Find where the given text appears and provide that cell's center as [X, Y] coordinate. 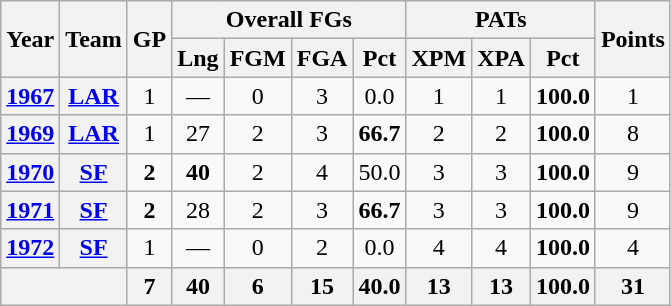
Year [30, 39]
50.0 [380, 172]
1970 [30, 172]
31 [632, 286]
Points [632, 39]
1969 [30, 134]
XPM [439, 58]
FGA [322, 58]
6 [258, 286]
28 [198, 210]
7 [149, 286]
PATs [500, 20]
1971 [30, 210]
1972 [30, 248]
15 [322, 286]
27 [198, 134]
40.0 [380, 286]
GP [149, 39]
FGM [258, 58]
Team [94, 39]
XPA [502, 58]
Lng [198, 58]
8 [632, 134]
Overall FGs [289, 20]
1967 [30, 96]
